Provide the [x, y] coordinate of the cell's center where the given text is located.  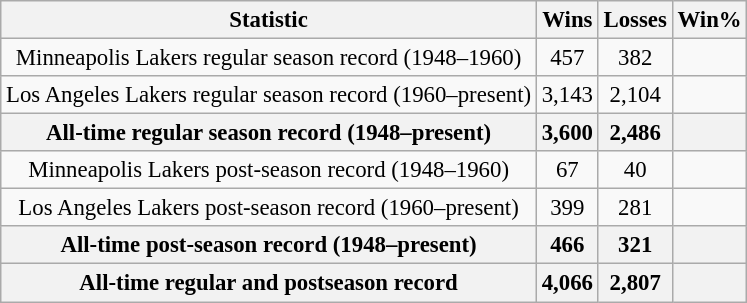
Minneapolis Lakers regular season record (1948–1960) [269, 58]
382 [635, 58]
2,807 [635, 283]
281 [635, 208]
321 [635, 245]
Los Angeles Lakers regular season record (1960–present) [269, 95]
457 [567, 58]
Statistic [269, 20]
All-time regular and postseason record [269, 283]
67 [567, 170]
Wins [567, 20]
Losses [635, 20]
40 [635, 170]
Los Angeles Lakers post-season record (1960–present) [269, 208]
4,066 [567, 283]
2,486 [635, 133]
399 [567, 208]
3,143 [567, 95]
466 [567, 245]
All-time post-season record (1948–present) [269, 245]
Win% [710, 20]
3,600 [567, 133]
All-time regular season record (1948–present) [269, 133]
2,104 [635, 95]
Minneapolis Lakers post-season record (1948–1960) [269, 170]
